Output the [x, y] coordinate of the center of the cell containing the given text.  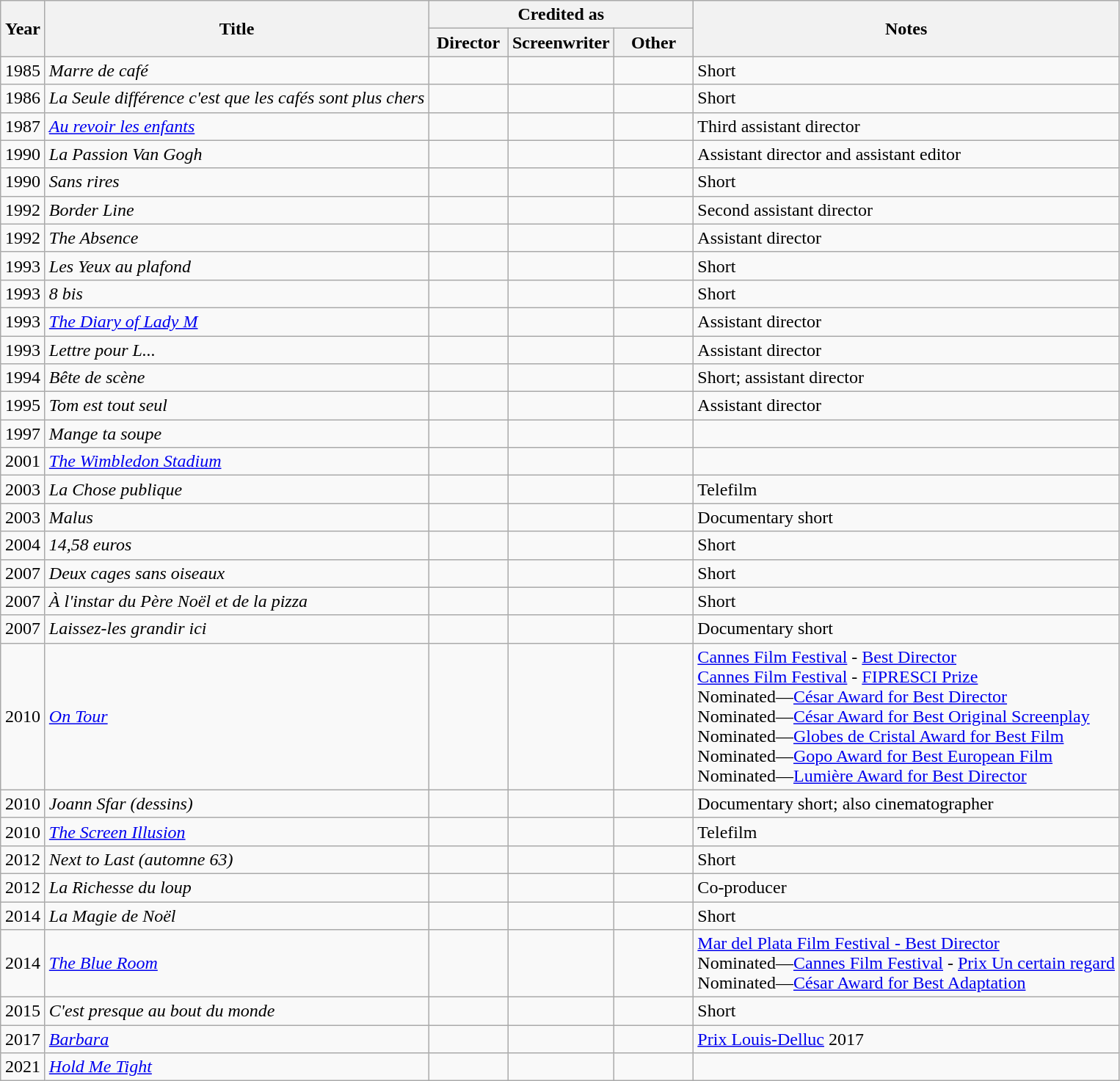
Co-producer [906, 887]
Next to Last (automne 63) [236, 859]
The Wimbledon Stadium [236, 462]
Assistant director and assistant editor [906, 154]
1986 [23, 98]
1987 [23, 126]
2001 [23, 462]
Title [236, 29]
Documentary short; also cinematographer [906, 804]
Third assistant director [906, 126]
Credited as [561, 15]
Mange ta soupe [236, 434]
Director [468, 43]
La Seule différence c'est que les cafés sont plus chers [236, 98]
Tom est tout seul [236, 406]
Barbara [236, 1039]
The Diary of Lady M [236, 321]
8 bis [236, 294]
La Magie de Noël [236, 915]
Marre de café [236, 70]
2015 [23, 1011]
1997 [23, 434]
2017 [23, 1039]
C'est presque au bout du monde [236, 1011]
Prix Louis-Delluc 2017 [906, 1039]
Year [23, 29]
Notes [906, 29]
Other [653, 43]
Lettre pour L... [236, 350]
Second assistant director [906, 210]
On Tour [236, 716]
Border Line [236, 210]
Joann Sfar (dessins) [236, 804]
Short; assistant director [906, 378]
The Absence [236, 238]
Bête de scène [236, 378]
La Passion Van Gogh [236, 154]
Laissez-les grandir ici [236, 629]
The Blue Room [236, 964]
Sans rires [236, 182]
Mar del Plata Film Festival - Best DirectorNominated—Cannes Film Festival - Prix Un certain regardNominated—César Award for Best Adaptation [906, 964]
La Chose publique [236, 489]
Les Yeux au plafond [236, 266]
Malus [236, 517]
2021 [23, 1067]
2004 [23, 545]
Deux cages sans oiseaux [236, 573]
Screenwriter [561, 43]
1985 [23, 70]
The Screen Illusion [236, 831]
Hold Me Tight [236, 1067]
La Richesse du loup [236, 887]
1994 [23, 378]
14,58 euros [236, 545]
1995 [23, 406]
À l'instar du Père Noël et de la pizza [236, 601]
Au revoir les enfants [236, 126]
